Determine the (x, y) coordinate at the center of the cell enclosing the given text.  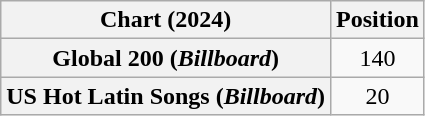
US Hot Latin Songs (Billboard) (166, 96)
Chart (2024) (166, 20)
Position (378, 20)
20 (378, 96)
Global 200 (Billboard) (166, 58)
140 (378, 58)
